Determine the (x, y) coordinate at the center of the cell enclosing the given text.  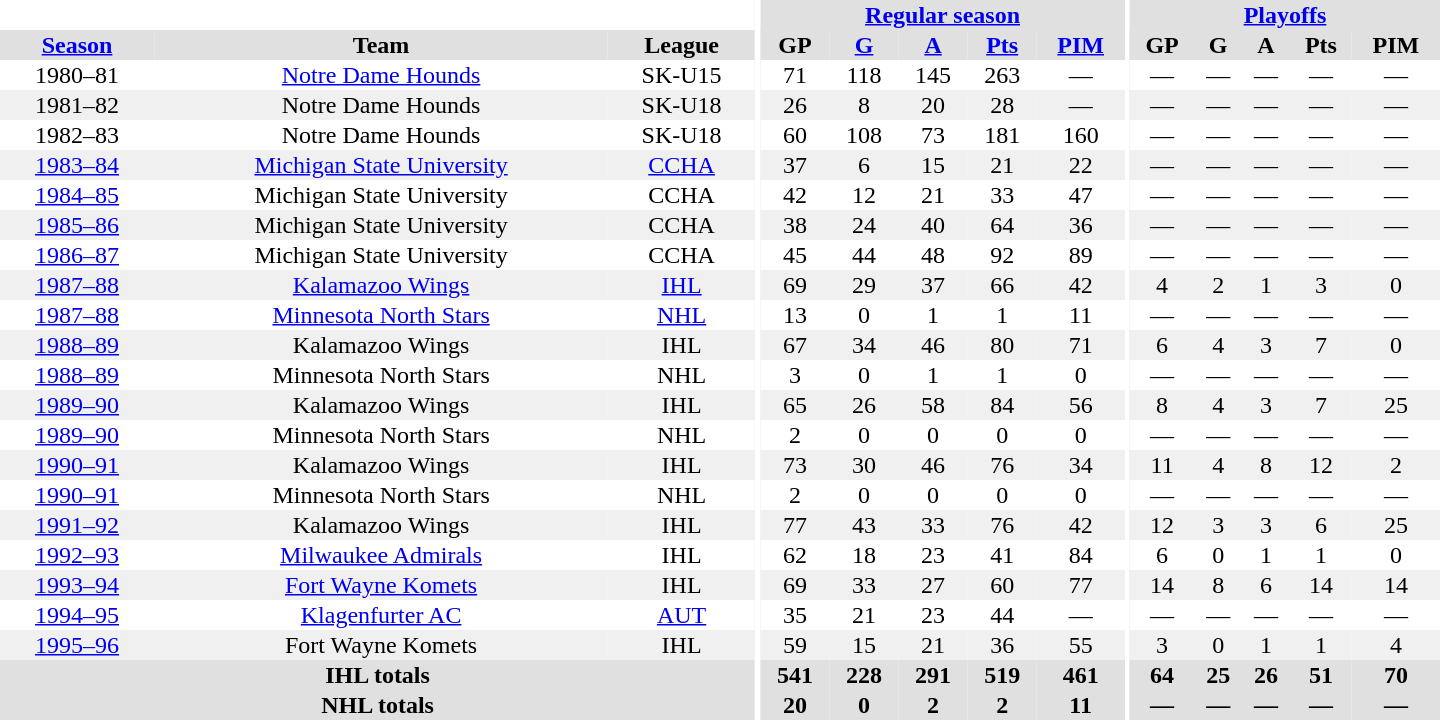
1991–92 (77, 525)
IHL totals (378, 675)
59 (794, 645)
Milwaukee Admirals (381, 555)
38 (794, 225)
55 (1081, 645)
League (682, 45)
1986–87 (77, 255)
160 (1081, 135)
Regular season (942, 15)
24 (864, 225)
1992–93 (77, 555)
48 (934, 255)
80 (1002, 345)
228 (864, 675)
1983–84 (77, 165)
1985–86 (77, 225)
45 (794, 255)
13 (794, 315)
67 (794, 345)
1994–95 (77, 615)
1982–83 (77, 135)
92 (1002, 255)
1984–85 (77, 195)
541 (794, 675)
58 (934, 405)
66 (1002, 285)
1995–96 (77, 645)
1980–81 (77, 75)
Team (381, 45)
291 (934, 675)
70 (1396, 675)
1981–82 (77, 105)
1993–94 (77, 585)
89 (1081, 255)
62 (794, 555)
28 (1002, 105)
461 (1081, 675)
29 (864, 285)
47 (1081, 195)
145 (934, 75)
18 (864, 555)
56 (1081, 405)
27 (934, 585)
Klagenfurter AC (381, 615)
65 (794, 405)
181 (1002, 135)
40 (934, 225)
30 (864, 465)
51 (1321, 675)
Season (77, 45)
263 (1002, 75)
NHL totals (378, 705)
AUT (682, 615)
519 (1002, 675)
41 (1002, 555)
22 (1081, 165)
SK-U15 (682, 75)
43 (864, 525)
Playoffs (1285, 15)
118 (864, 75)
35 (794, 615)
108 (864, 135)
